Pinpoint the cell where the given text exists, returning its [X, Y] midpoint coordinate. 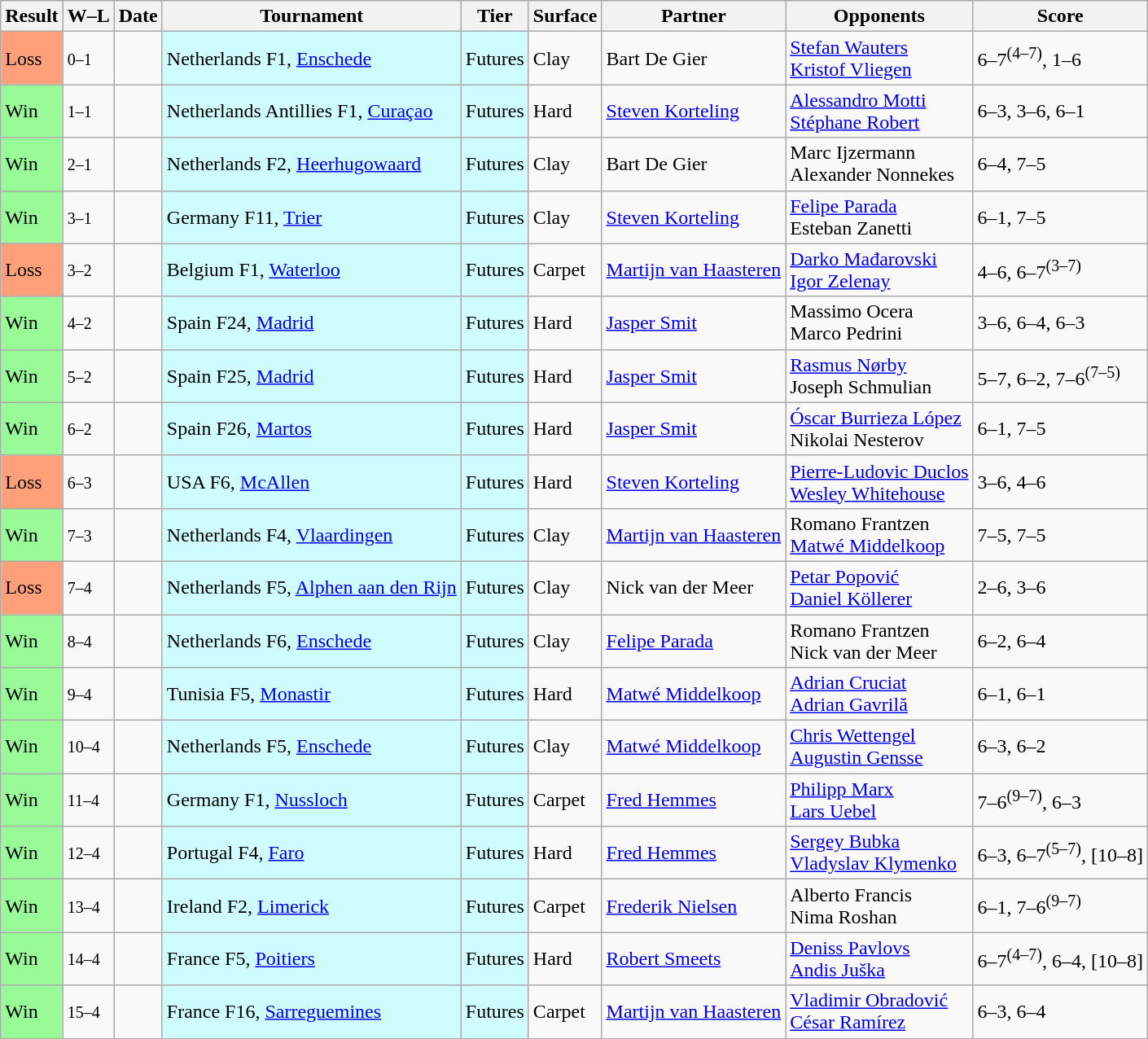
Felipe Parada [694, 640]
Pierre-Ludovic Duclos Wesley Whitehouse [879, 482]
9–4 [88, 694]
Stefan Wauters Kristof Vliegen [879, 59]
7–4 [88, 588]
15–4 [88, 1011]
6–7(4–7), 6–4, [10–8] [1060, 959]
5–7, 6–2, 7–6(7–5) [1060, 376]
Result [32, 16]
6–4, 7–5 [1060, 164]
Marc Ijzermann Alexander Nonnekes [879, 164]
Alessandro Motti Stéphane Robert [879, 111]
Spain F25, Madrid [311, 376]
Massimo Ocera Marco Pedrini [879, 322]
6–1, 6–1 [1060, 694]
6–1, 7–6(9–7) [1060, 905]
Deniss Pavlovs Andis Juška [879, 959]
6–3, 6–4 [1060, 1011]
3–6, 4–6 [1060, 482]
6–3, 3–6, 6–1 [1060, 111]
Surface [565, 16]
Score [1060, 16]
10–4 [88, 747]
Netherlands F5, Enschede [311, 747]
11–4 [88, 800]
Netherlands F6, Enschede [311, 640]
3–2 [88, 270]
Spain F24, Madrid [311, 322]
Chris Wettengel Augustin Gensse [879, 747]
Netherlands F4, Vlaardingen [311, 534]
Vladimir Obradović César Ramírez [879, 1011]
8–4 [88, 640]
Belgium F1, Waterloo [311, 270]
Tier [495, 16]
Nick van der Meer [694, 588]
Spain F26, Martos [311, 428]
France F16, Sarreguemines [311, 1011]
Alberto Francis Nima Roshan [879, 905]
Portugal F4, Faro [311, 853]
Rasmus Nørby Joseph Schmulian [879, 376]
2–1 [88, 164]
Germany F1, Nussloch [311, 800]
Netherlands F5, Alphen aan den Rijn [311, 588]
3–1 [88, 217]
Netherlands F2, Heerhugowaard [311, 164]
Opponents [879, 16]
2–6, 3–6 [1060, 588]
7–5, 7–5 [1060, 534]
Netherlands F1, Enschede [311, 59]
Date [138, 16]
6–3 [88, 482]
12–4 [88, 853]
Sergey Bubka Vladyslav Klymenko [879, 853]
Philipp Marx Lars Uebel [879, 800]
5–2 [88, 376]
0–1 [88, 59]
6–3, 6–7(5–7), [10–8] [1060, 853]
Tunisia F5, Monastir [311, 694]
Adrian Cruciat Adrian Gavrilă [879, 694]
Felipe Parada Esteban Zanetti [879, 217]
Darko Mađarovski Igor Zelenay [879, 270]
6–2, 6–4 [1060, 640]
USA F6, McAllen [311, 482]
Romano Frantzen Matwé Middelkoop [879, 534]
7–3 [88, 534]
6–3, 6–2 [1060, 747]
Partner [694, 16]
6–7(4–7), 1–6 [1060, 59]
Ireland F2, Limerick [311, 905]
Robert Smeets [694, 959]
4–2 [88, 322]
Netherlands Antillies F1, Curaçao [311, 111]
3–6, 6–4, 6–3 [1060, 322]
4–6, 6–7(3–7) [1060, 270]
1–1 [88, 111]
Óscar Burrieza López Nikolai Nesterov [879, 428]
Tournament [311, 16]
France F5, Poitiers [311, 959]
Romano Frantzen Nick van der Meer [879, 640]
Germany F11, Trier [311, 217]
6–2 [88, 428]
13–4 [88, 905]
14–4 [88, 959]
7–6(9–7), 6–3 [1060, 800]
W–L [88, 16]
Frederik Nielsen [694, 905]
Petar Popović Daniel Köllerer [879, 588]
